Search for the cell housing the specified text and yield its [x, y] center coordinate. 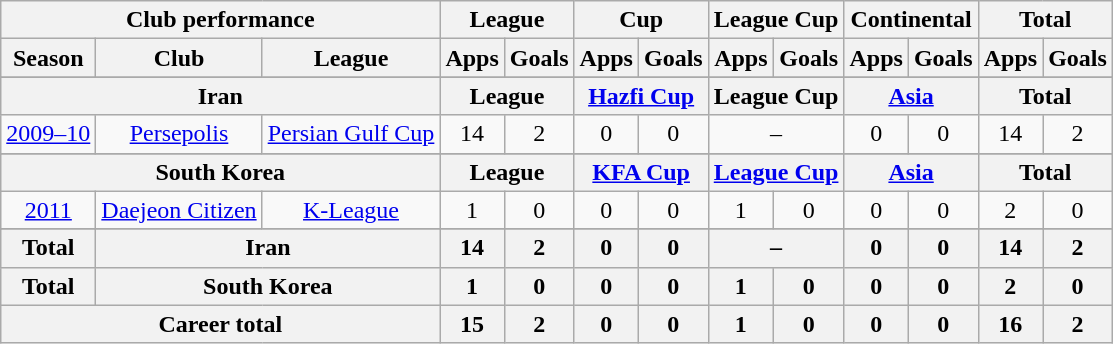
Club [179, 58]
Club performance [220, 20]
KFA Cup [641, 172]
15 [472, 324]
Persian Gulf Cup [351, 134]
K-League [351, 210]
Daejeon Citizen [179, 210]
Season [48, 58]
Career total [220, 324]
Persepolis [179, 134]
2011 [48, 210]
2009–10 [48, 134]
Cup [641, 20]
Hazfi Cup [641, 96]
16 [1010, 324]
Continental [911, 20]
